Find where the given text appears and provide that cell's center as [X, Y] coordinate. 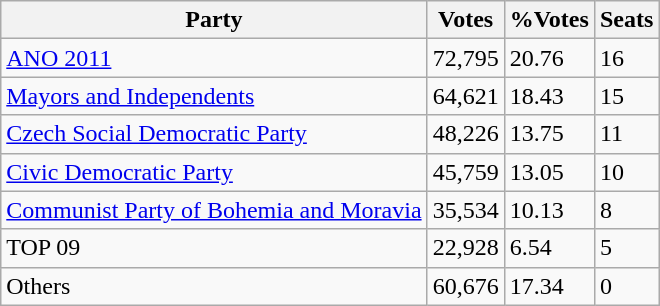
5 [626, 248]
TOP 09 [214, 248]
16 [626, 58]
Seats [626, 20]
Mayors and Independents [214, 96]
ANO 2011 [214, 58]
Civic Democratic Party [214, 172]
48,226 [466, 134]
11 [626, 134]
Votes [466, 20]
15 [626, 96]
13.75 [549, 134]
6.54 [549, 248]
22,928 [466, 248]
10.13 [549, 210]
60,676 [466, 286]
Party [214, 20]
Others [214, 286]
72,795 [466, 58]
13.05 [549, 172]
Czech Social Democratic Party [214, 134]
10 [626, 172]
45,759 [466, 172]
Communist Party of Bohemia and Moravia [214, 210]
18.43 [549, 96]
35,534 [466, 210]
17.34 [549, 286]
20.76 [549, 58]
8 [626, 210]
0 [626, 286]
%Votes [549, 20]
64,621 [466, 96]
